Provide the (x, y) coordinate of the cell's center where the given text is located.  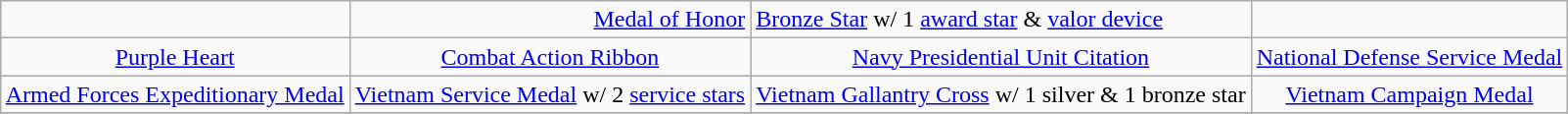
Purple Heart (174, 57)
Medal of Honor (550, 20)
Navy Presidential Unit Citation (1001, 57)
Vietnam Campaign Medal (1409, 94)
Combat Action Ribbon (550, 57)
Armed Forces Expeditionary Medal (174, 94)
National Defense Service Medal (1409, 57)
Vietnam Service Medal w/ 2 service stars (550, 94)
Vietnam Gallantry Cross w/ 1 silver & 1 bronze star (1001, 94)
Bronze Star w/ 1 award star & valor device (1001, 20)
